Determine the (x, y) coordinate at the center of the cell enclosing the given text.  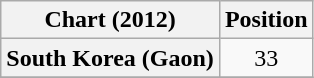
Chart (2012) (110, 20)
Position (266, 20)
South Korea (Gaon) (110, 58)
33 (266, 58)
